Scan for the cell matching the given text and deliver its (x, y) coordinate at center. 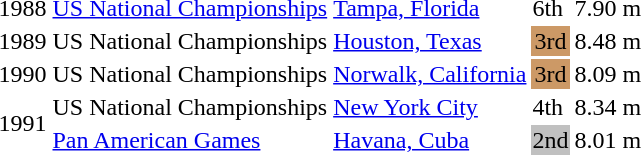
Norwalk, California (430, 74)
4th (550, 107)
New York City (430, 107)
Havana, Cuba (430, 140)
2nd (550, 140)
Houston, Texas (430, 41)
Pan American Games (190, 140)
